Pinpoint the cell where the given text exists, returning its (x, y) midpoint coordinate. 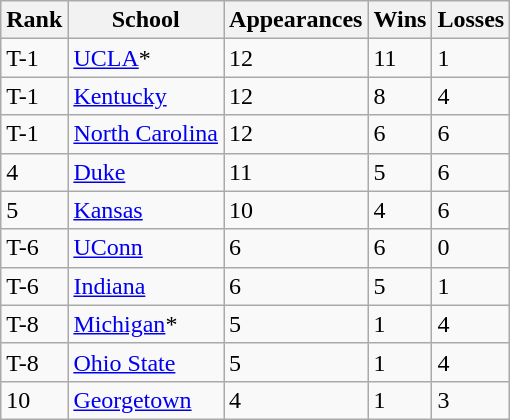
3 (471, 400)
8 (400, 96)
Ohio State (146, 362)
Losses (471, 20)
North Carolina (146, 134)
Rank (34, 20)
Duke (146, 172)
UCLA* (146, 58)
Michigan* (146, 324)
Georgetown (146, 400)
UConn (146, 248)
Kentucky (146, 96)
Kansas (146, 210)
School (146, 20)
Appearances (296, 20)
Wins (400, 20)
Indiana (146, 286)
0 (471, 248)
